Capture the cell that displays the provided text and extract its [X, Y] central coordinate. 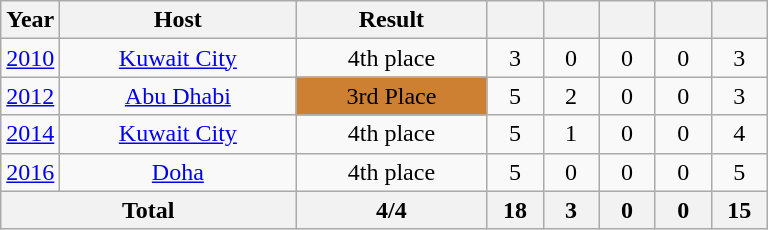
18 [515, 210]
Host [178, 20]
2010 [30, 58]
Doha [178, 172]
2 [571, 96]
15 [739, 210]
2014 [30, 134]
2016 [30, 172]
1 [571, 134]
3rd Place [392, 96]
Result [392, 20]
Year [30, 20]
2012 [30, 96]
4/4 [392, 210]
4 [739, 134]
Abu Dhabi [178, 96]
Total [148, 210]
